Return [x, y] of the center of cell containing provided text 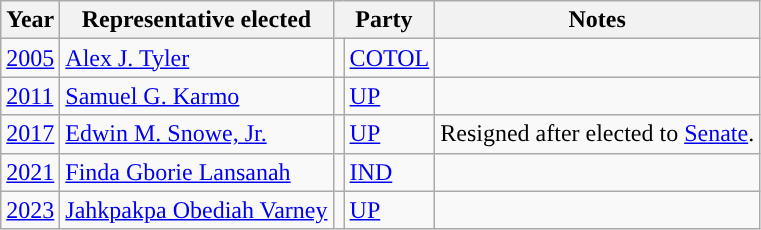
Party [384, 20]
2005 [30, 58]
2017 [30, 134]
2011 [30, 96]
Year [30, 20]
Resigned after elected to Senate. [598, 134]
2023 [30, 210]
COTOL [390, 58]
IND [390, 172]
Samuel G. Karmo [196, 96]
Finda Gborie Lansanah [196, 172]
2021 [30, 172]
Edwin M. Snowe, Jr. [196, 134]
Notes [598, 20]
Alex J. Tyler [196, 58]
Jahkpakpa Obediah Varney [196, 210]
Representative elected [196, 20]
